Determine the (x, y) coordinate at the center of the cell enclosing the given text.  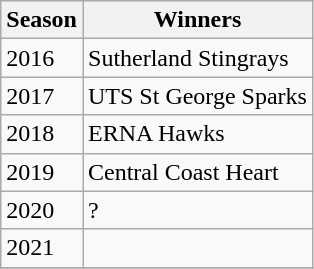
UTS St George Sparks (197, 96)
ERNA Hawks (197, 134)
2018 (42, 134)
Central Coast Heart (197, 172)
Winners (197, 20)
2016 (42, 58)
2020 (42, 210)
Sutherland Stingrays (197, 58)
2021 (42, 248)
2019 (42, 172)
Season (42, 20)
? (197, 210)
2017 (42, 96)
